Capture the cell that displays the provided text and extract its [X, Y] central coordinate. 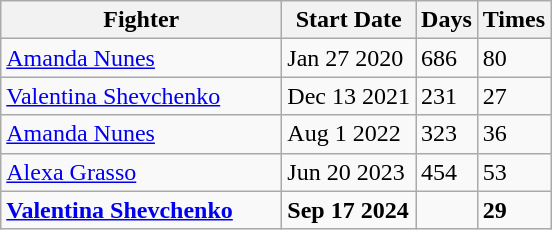
323 [447, 134]
454 [447, 172]
53 [514, 172]
Aug 1 2022 [349, 134]
29 [514, 210]
231 [447, 96]
Times [514, 20]
686 [447, 58]
Start Date [349, 20]
80 [514, 58]
Sep 17 2024 [349, 210]
Dec 13 2021 [349, 96]
Alexa Grasso [142, 172]
36 [514, 134]
Jan 27 2020 [349, 58]
Fighter [142, 20]
Days [447, 20]
27 [514, 96]
Jun 20 2023 [349, 172]
